Pinpoint the cell where the given text exists, returning its (x, y) midpoint coordinate. 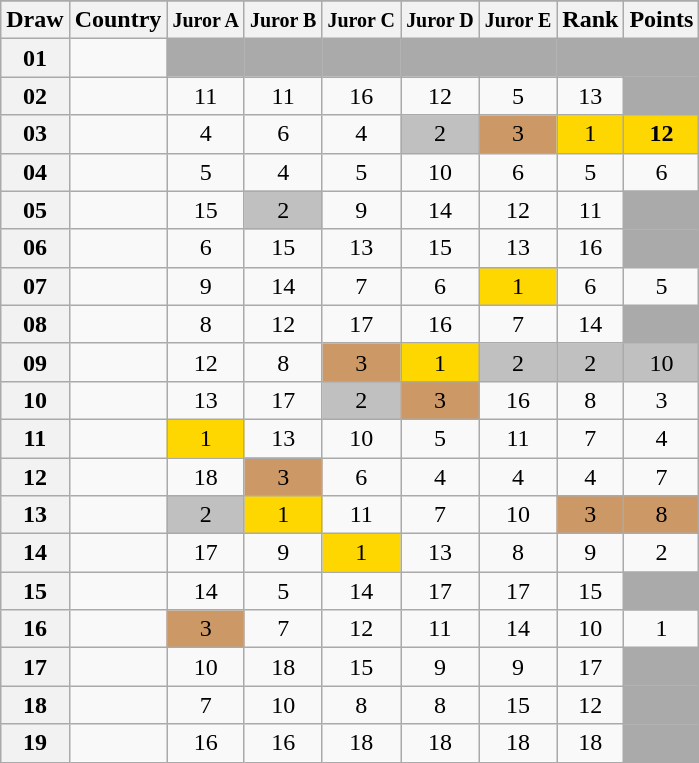
08 (35, 324)
01 (35, 58)
Country (118, 20)
07 (35, 286)
04 (35, 172)
Juror D (440, 20)
09 (35, 362)
06 (35, 248)
Juror C (362, 20)
05 (35, 210)
Juror B (283, 20)
Juror E (518, 20)
Rank (590, 20)
19 (35, 743)
03 (35, 134)
Juror A (206, 20)
02 (35, 96)
Draw (35, 20)
Points (662, 20)
